Scan for the cell matching the given text and deliver its [x, y] coordinate at center. 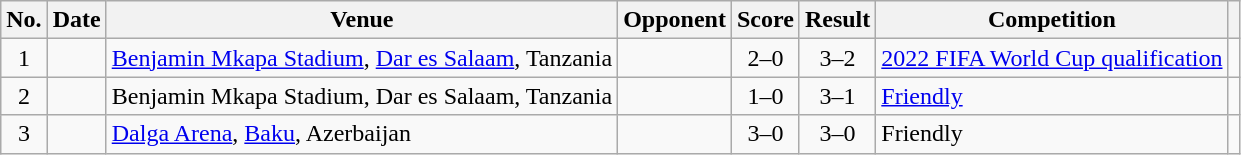
3 [24, 134]
Score [765, 20]
1–0 [765, 96]
3–2 [837, 58]
Venue [362, 20]
No. [24, 20]
2–0 [765, 58]
1 [24, 58]
3–1 [837, 96]
Dalga Arena, Baku, Azerbaijan [362, 134]
2 [24, 96]
Result [837, 20]
2022 FIFA World Cup qualification [1052, 58]
Opponent [675, 20]
Date [76, 20]
Competition [1052, 20]
